For the text-containing cell, return its midpoint in (X, Y) coordinate format. 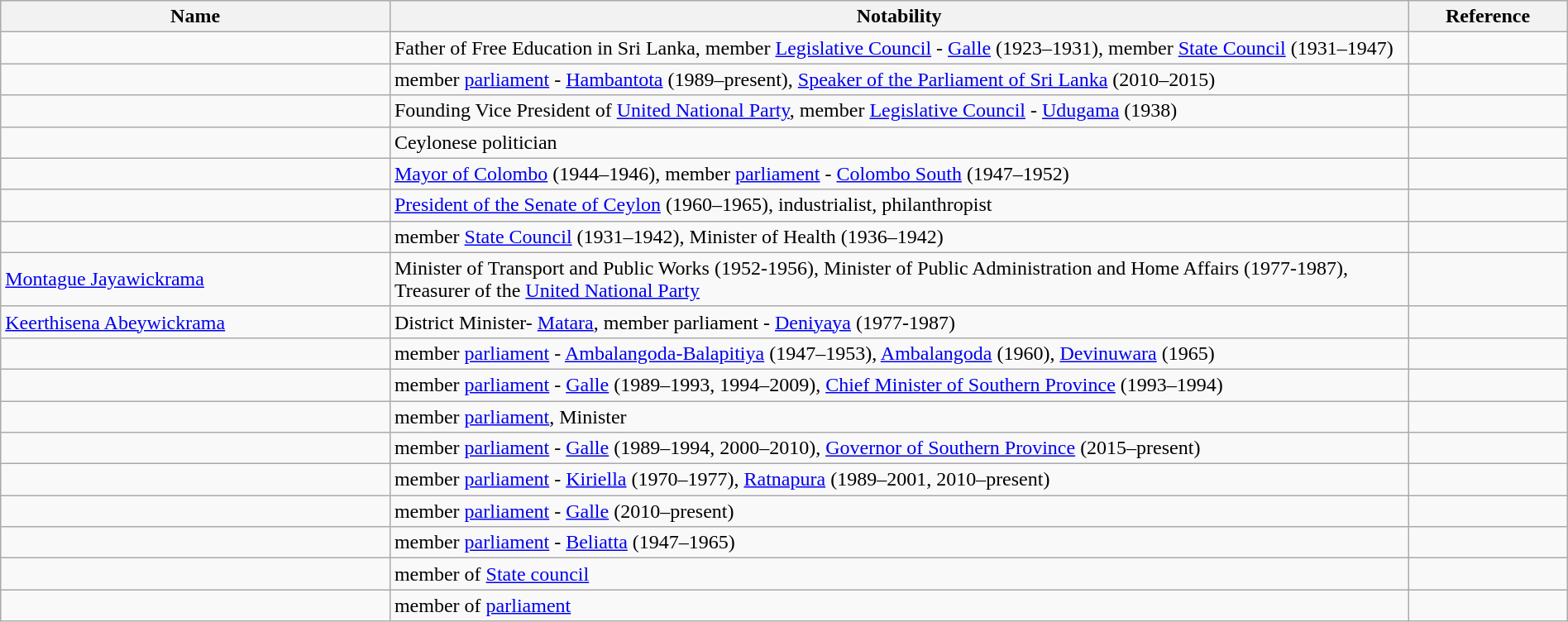
Notability (898, 17)
Reference (1488, 17)
member parliament - Galle (1989–1994, 2000–2010), Governor of Southern Province (2015–present) (898, 448)
Ceylonese politician (898, 142)
member parliament - Kiriella (1970–1977), Ratnapura (1989–2001, 2010–present) (898, 480)
Mayor of Colombo (1944–1946), member parliament - Colombo South (1947–1952) (898, 174)
member parliament - Hambantota (1989–present), Speaker of the Parliament of Sri Lanka (2010–2015) (898, 79)
member of State council (898, 574)
member of parliament (898, 605)
Name (195, 17)
President of the Senate of Ceylon (1960–1965), industrialist, philanthropist (898, 205)
member parliament - Galle (1989–1993, 1994–2009), Chief Minister of Southern Province (1993–1994) (898, 385)
Montague Jayawickrama (195, 280)
District Minister- Matara, member parliament - Deniyaya (1977-1987) (898, 322)
member parliament, Minister (898, 416)
member parliament - Beliatta (1947–1965) (898, 543)
member parliament - Galle (2010–present) (898, 511)
member State Council (1931–1942), Minister of Health (1936–1942) (898, 237)
Father of Free Education in Sri Lanka, member Legislative Council - Galle (1923–1931), member State Council (1931–1947) (898, 48)
Founding Vice President of United National Party, member Legislative Council - Udugama (1938) (898, 111)
Keerthisena Abeywickrama (195, 322)
member parliament - Ambalangoda-Balapitiya (1947–1953), Ambalangoda (1960), Devinuwara (1965) (898, 353)
